Find where the given text appears and provide that cell's center as [x, y] coordinate. 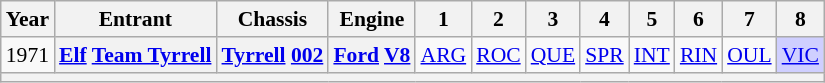
Elf Team Tyrrell [135, 55]
2 [498, 19]
5 [652, 19]
SPR [604, 55]
1 [443, 19]
3 [553, 19]
RIN [698, 55]
7 [749, 19]
ROC [498, 55]
Entrant [135, 19]
8 [800, 19]
Engine [372, 19]
VIC [800, 55]
Tyrrell 002 [272, 55]
Ford V8 [372, 55]
OUL [749, 55]
4 [604, 19]
INT [652, 55]
Chassis [272, 19]
1971 [28, 55]
6 [698, 19]
QUE [553, 55]
ARG [443, 55]
Year [28, 19]
